From the cell containing the given text, extract its center point as [x, y] coordinate. 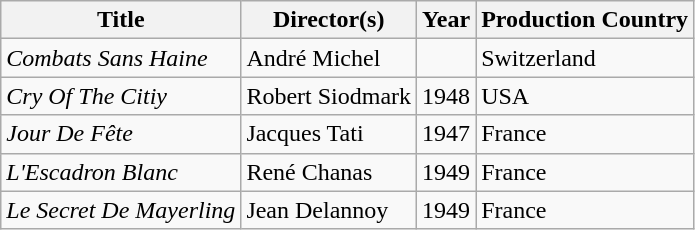
Jour De Fête [121, 134]
Combats Sans Haine [121, 58]
Production Country [585, 20]
1947 [446, 134]
Le Secret De Mayerling [121, 210]
Director(s) [329, 20]
Jean Delannoy [329, 210]
Year [446, 20]
Jacques Tati [329, 134]
1948 [446, 96]
Cry Of The Citiy [121, 96]
USA [585, 96]
L'Escadron Blanc [121, 172]
Title [121, 20]
Switzerland [585, 58]
René Chanas [329, 172]
André Michel [329, 58]
Robert Siodmark [329, 96]
